Identify which cell holds the provided text, then report its [X, Y] central coordinate. 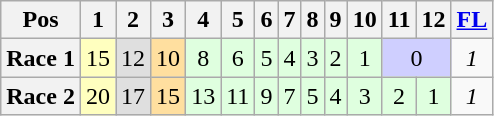
17 [134, 96]
0 [416, 58]
Race 1 [41, 58]
20 [98, 96]
FL [472, 20]
Pos [41, 20]
13 [204, 96]
Race 2 [41, 96]
